From the cell containing the given text, extract its center point as [x, y] coordinate. 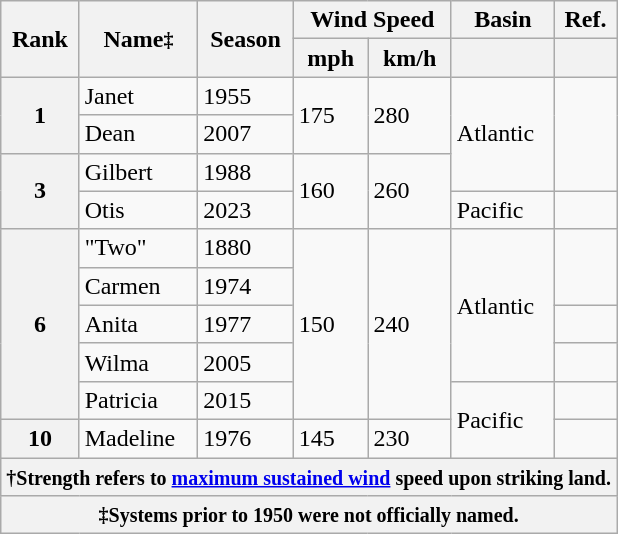
1 [40, 115]
Season [246, 39]
Dean [138, 134]
Name‡ [138, 39]
175 [330, 115]
Patricia [138, 400]
2023 [246, 210]
150 [330, 324]
Wilma [138, 362]
2015 [246, 400]
1976 [246, 438]
1974 [246, 286]
1880 [246, 248]
Janet [138, 96]
Basin [502, 20]
1988 [246, 172]
‡Systems prior to 1950 were not officially named. [309, 515]
1955 [246, 96]
Carmen [138, 286]
km/h [410, 58]
230 [410, 438]
2007 [246, 134]
260 [410, 191]
160 [330, 191]
Gilbert [138, 172]
Madeline [138, 438]
240 [410, 324]
2005 [246, 362]
10 [40, 438]
Wind Speed [372, 20]
6 [40, 324]
mph [330, 58]
Rank [40, 39]
Anita [138, 324]
†Strength refers to maximum sustained wind speed upon striking land. [309, 477]
145 [330, 438]
3 [40, 191]
"Two" [138, 248]
Otis [138, 210]
280 [410, 115]
Ref. [586, 20]
1977 [246, 324]
